Extract the [x, y] coordinate from the center of the cell holding the provided text.  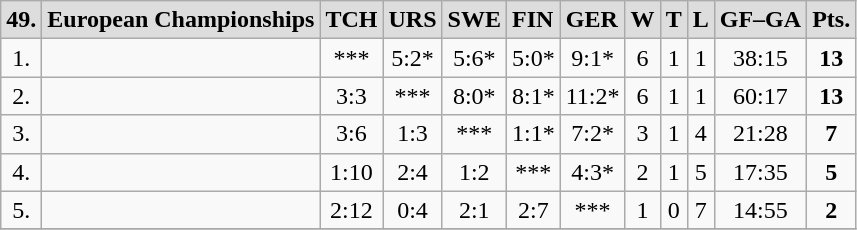
2:4 [412, 172]
FIN [533, 20]
5. [22, 210]
European Championships [181, 20]
7:2* [592, 134]
38:15 [760, 58]
9:1* [592, 58]
3 [642, 134]
8:1* [533, 96]
14:55 [760, 210]
4:3* [592, 172]
60:17 [760, 96]
17:35 [760, 172]
TCH [352, 20]
1:10 [352, 172]
L [700, 20]
4. [22, 172]
0 [674, 210]
1:1* [533, 134]
SWE [474, 20]
49. [22, 20]
2:12 [352, 210]
0:4 [412, 210]
T [674, 20]
3. [22, 134]
1. [22, 58]
8:0* [474, 96]
1:2 [474, 172]
Pts. [832, 20]
4 [700, 134]
W [642, 20]
2. [22, 96]
GF–GA [760, 20]
GER [592, 20]
11:2* [592, 96]
5:6* [474, 58]
5:0* [533, 58]
21:28 [760, 134]
5:2* [412, 58]
3:6 [352, 134]
2:7 [533, 210]
2:1 [474, 210]
URS [412, 20]
1:3 [412, 134]
3:3 [352, 96]
